Provide the [x, y] coordinate of the cell's center where the given text is located.  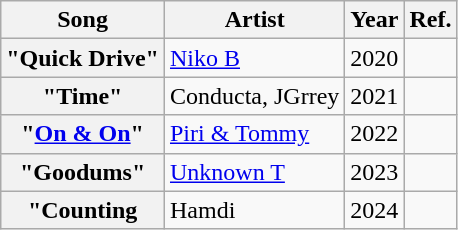
Artist [254, 20]
Song [83, 20]
2023 [374, 172]
Year [374, 20]
"Time" [83, 96]
"On & On" [83, 134]
Hamdi [254, 210]
"Goodums" [83, 172]
Piri & Tommy [254, 134]
Unknown T [254, 172]
"Quick Drive" [83, 58]
2022 [374, 134]
2021 [374, 96]
"Counting [83, 210]
2020 [374, 58]
Ref. [430, 20]
Conducta, JGrrey [254, 96]
Niko B [254, 58]
2024 [374, 210]
